For the text-containing cell, return its midpoint in (X, Y) coordinate format. 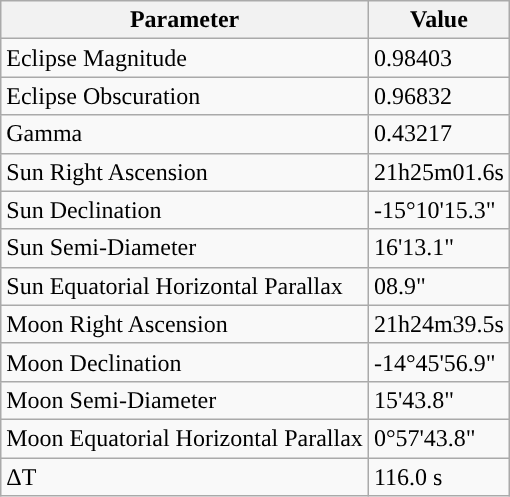
0°57'43.8" (438, 438)
Eclipse Magnitude (185, 58)
Sun Declination (185, 210)
Eclipse Obscuration (185, 96)
08.9" (438, 286)
Value (438, 20)
0.96832 (438, 96)
-15°10'15.3" (438, 210)
16'13.1" (438, 248)
Sun Equatorial Horizontal Parallax (185, 286)
0.43217 (438, 134)
0.98403 (438, 58)
ΔT (185, 477)
Moon Right Ascension (185, 324)
Moon Semi-Diameter (185, 400)
15'43.8" (438, 400)
Moon Declination (185, 362)
21h25m01.6s (438, 172)
Sun Right Ascension (185, 172)
Sun Semi-Diameter (185, 248)
Gamma (185, 134)
116.0 s (438, 477)
-14°45'56.9" (438, 362)
21h24m39.5s (438, 324)
Moon Equatorial Horizontal Parallax (185, 438)
Parameter (185, 20)
